Locate the cell with the specified text and output its (X, Y) center coordinate. 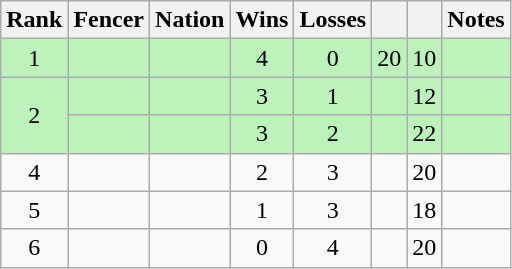
10 (424, 58)
5 (34, 210)
22 (424, 134)
Wins (262, 20)
Rank (34, 20)
Fencer (109, 20)
6 (34, 248)
Notes (476, 20)
12 (424, 96)
Nation (190, 20)
Losses (333, 20)
18 (424, 210)
